Provide the (x, y) coordinate of the cell's center where the given text is located.  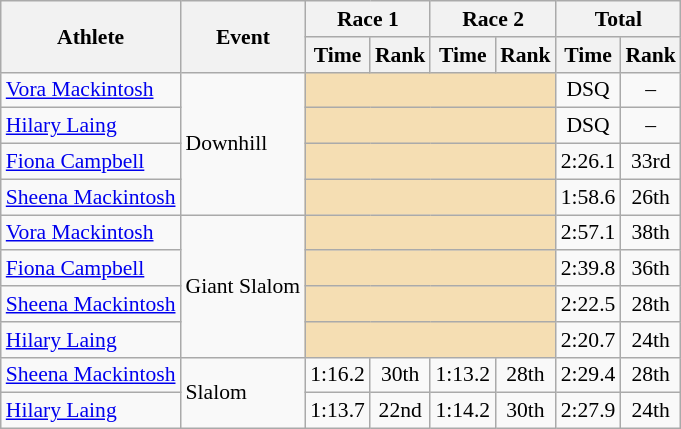
2:39.8 (588, 269)
38th (650, 233)
2:20.7 (588, 340)
Race 2 (492, 19)
26th (650, 197)
22nd (400, 411)
1:14.2 (462, 411)
2:29.4 (588, 375)
2:26.1 (588, 162)
Total (618, 19)
36th (650, 269)
Slalom (244, 392)
2:57.1 (588, 233)
2:27.9 (588, 411)
Event (244, 36)
1:58.6 (588, 197)
Race 1 (368, 19)
1:16.2 (338, 375)
1:13.2 (462, 375)
Downhill (244, 143)
2:22.5 (588, 304)
1:13.7 (338, 411)
Giant Slalom (244, 286)
33rd (650, 162)
Athlete (91, 36)
